Return [x, y] of the center of cell containing provided text 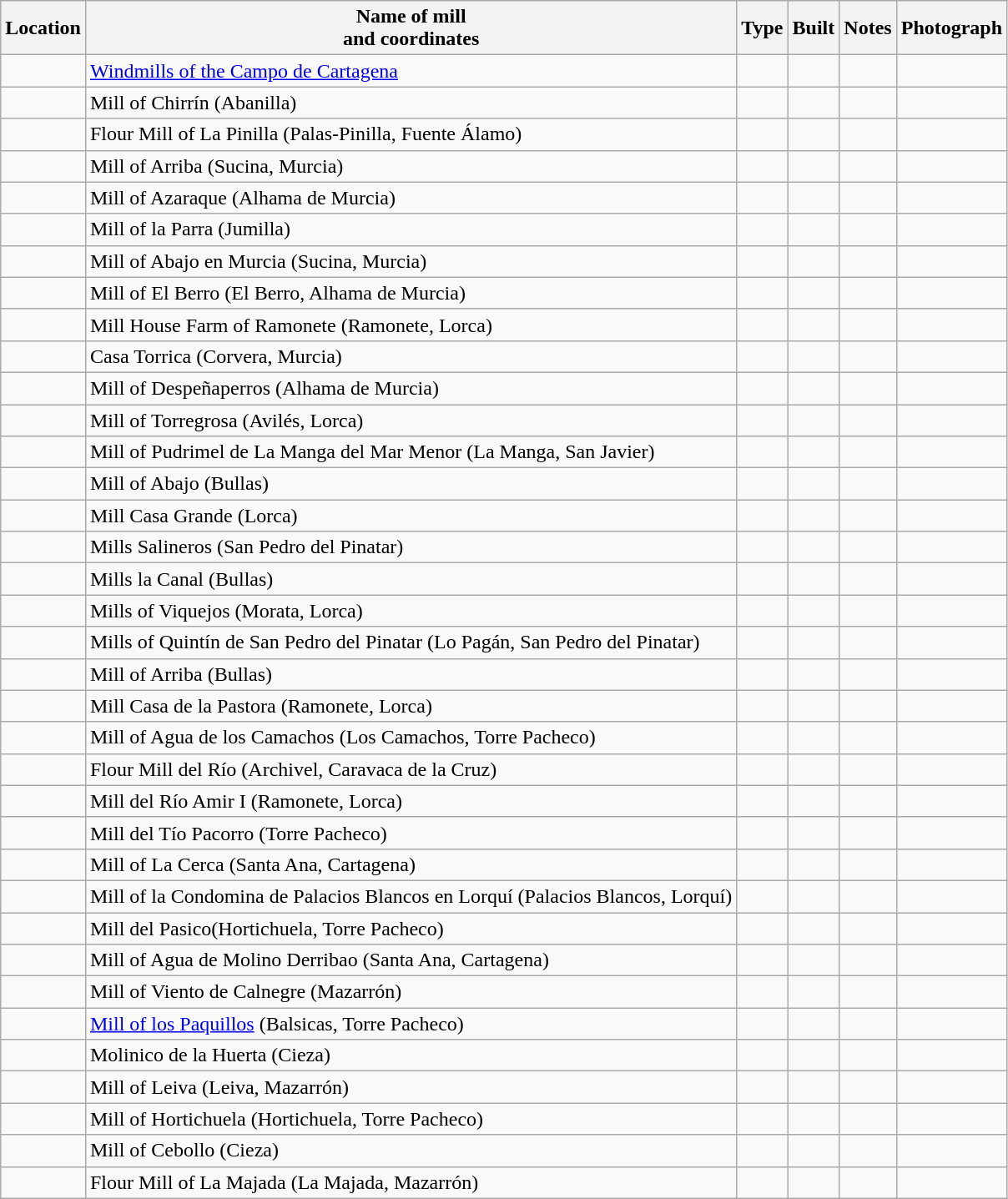
Casa Torrica (Corvera, Murcia) [411, 356]
Mill of Cebollo (Cieza) [411, 1151]
Molinico de la Huerta (Cieza) [411, 1055]
Flour Mill del Río (Archivel, Caravaca de la Cruz) [411, 769]
Mill of Chirrín (Abanilla) [411, 103]
Photograph [951, 28]
Type [763, 28]
Mill of Agua de los Camachos (Los Camachos, Torre Pacheco) [411, 738]
Mill of Hortichuela (Hortichuela, Torre Pacheco) [411, 1119]
Mill of Azaraque (Alhama de Murcia) [411, 198]
Mills Salineros (San Pedro del Pinatar) [411, 547]
Mill of los Paquillos (Balsicas, Torre Pacheco) [411, 1024]
Mill of Despeñaperros (Alhama de Murcia) [411, 388]
Mill of Pudrimel de La Manga del Mar Menor (La Manga, San Javier) [411, 452]
Flour Mill of La Pinilla (Palas-Pinilla, Fuente Álamo) [411, 134]
Mill of Agua de Molino Derribao (Santa Ana, Cartagena) [411, 960]
Mill of El Berro (El Berro, Alhama de Murcia) [411, 293]
Mill of Arriba (Sucina, Murcia) [411, 166]
Name of milland coordinates [411, 28]
Mill del Pasico(Hortichuela, Torre Pacheco) [411, 929]
Mill of Leiva (Leiva, Mazarrón) [411, 1087]
Flour Mill of La Majada (La Majada, Mazarrón) [411, 1182]
Mills of Viquejos (Morata, Lorca) [411, 611]
Notes [868, 28]
Mill of Abajo (Bullas) [411, 484]
Mill Casa Grande (Lorca) [411, 516]
Mill del Tío Pacorro (Torre Pacheco) [411, 833]
Mill Casa de la Pastora (Ramonete, Lorca) [411, 706]
Windmills of the Campo de Cartagena [411, 71]
Mill of Viento de Calnegre (Mazarrón) [411, 992]
Mill House Farm of Ramonete (Ramonete, Lorca) [411, 325]
Mill of Abajo en Murcia (Sucina, Murcia) [411, 261]
Mill of la Condomina de Palacios Blancos en Lorquí (Palacios Blancos, Lorquí) [411, 896]
Mill of la Parra (Jumilla) [411, 229]
Mill del Río Amir I (Ramonete, Lorca) [411, 801]
Mills la Canal (Bullas) [411, 579]
Mills of Quintín de San Pedro del Pinatar (Lo Pagán, San Pedro del Pinatar) [411, 642]
Mill of Arriba (Bullas) [411, 674]
Mill of La Cerca (Santa Ana, Cartagena) [411, 864]
Built [814, 28]
Mill of Torregrosa (Avilés, Lorca) [411, 420]
Location [43, 28]
